Find where the given text appears and provide that cell's center as (x, y) coordinate. 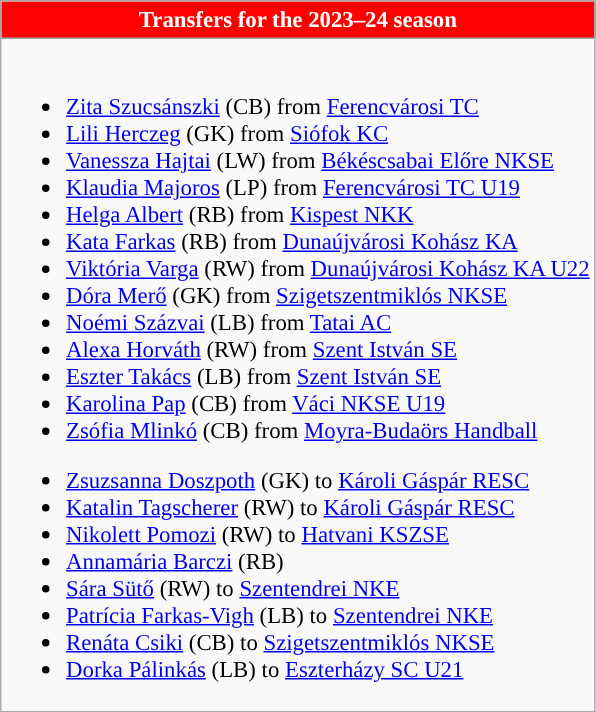
Transfers for the 2023–24 season (298, 20)
